Detect which cell encompasses the target text, then output its [X, Y] center coordinate. 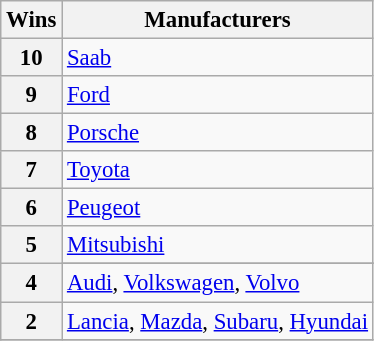
Mitsubishi [218, 245]
Toyota [218, 170]
2 [32, 321]
5 [32, 245]
9 [32, 95]
Audi, Volkswagen, Volvo [218, 283]
Porsche [218, 133]
6 [32, 208]
8 [32, 133]
4 [32, 283]
10 [32, 58]
Peugeot [218, 208]
Wins [32, 20]
Manufacturers [218, 20]
Saab [218, 58]
7 [32, 170]
Lancia, Mazda, Subaru, Hyundai [218, 321]
Ford [218, 95]
